Detect which cell encompasses the target text, then output its (x, y) center coordinate. 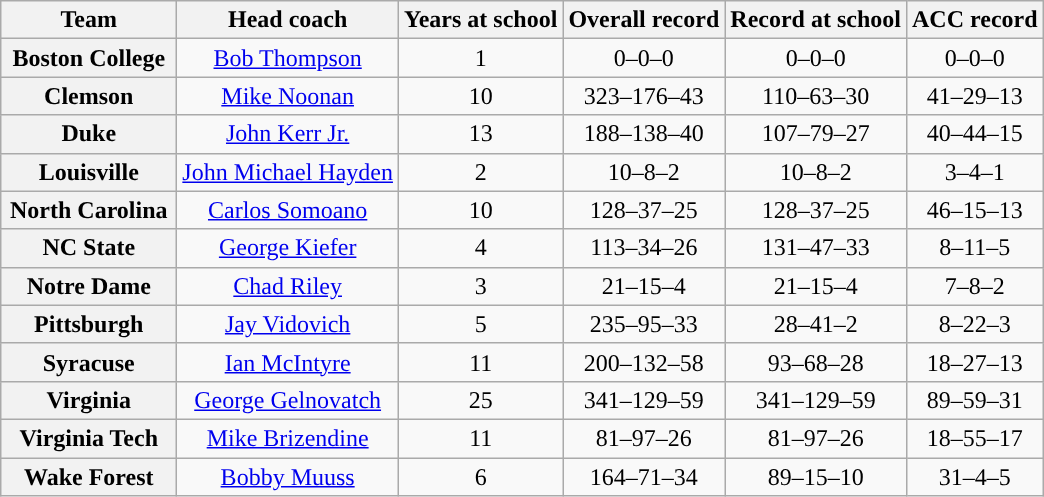
164–71–34 (644, 477)
Wake Forest (89, 477)
40–44–15 (974, 134)
Bobby Muuss (288, 477)
25 (480, 400)
George Gelnovatch (288, 400)
John Kerr Jr. (288, 134)
Pittsburgh (89, 324)
Record at school (816, 20)
28–41–2 (816, 324)
200–132–58 (644, 362)
North Carolina (89, 210)
3–4–1 (974, 172)
Virginia (89, 400)
John Michael Hayden (288, 172)
6 (480, 477)
131–47–33 (816, 248)
7–8–2 (974, 286)
ACC record (974, 20)
Syracuse (89, 362)
Jay Vidovich (288, 324)
Team (89, 20)
4 (480, 248)
Head coach (288, 20)
18–55–17 (974, 438)
Clemson (89, 96)
NC State (89, 248)
235–95–33 (644, 324)
Boston College (89, 58)
Chad Riley (288, 286)
188–138–40 (644, 134)
89–59–31 (974, 400)
Carlos Somoano (288, 210)
8–11–5 (974, 248)
93–68–28 (816, 362)
31–4–5 (974, 477)
110–63–30 (816, 96)
46–15–13 (974, 210)
George Kiefer (288, 248)
Bob Thompson (288, 58)
89–15–10 (816, 477)
18–27–13 (974, 362)
113–34–26 (644, 248)
1 (480, 58)
Mike Brizendine (288, 438)
Duke (89, 134)
Mike Noonan (288, 96)
323–176–43 (644, 96)
Overall record (644, 20)
41–29–13 (974, 96)
107–79–27 (816, 134)
13 (480, 134)
5 (480, 324)
Virginia Tech (89, 438)
Ian McIntyre (288, 362)
2 (480, 172)
8–22–3 (974, 324)
Notre Dame (89, 286)
Louisville (89, 172)
Years at school (480, 20)
3 (480, 286)
